Find where the given text appears and provide that cell's center as (x, y) coordinate. 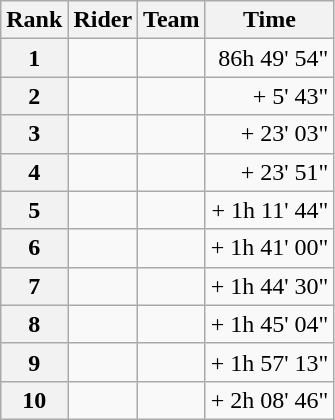
+ 1h 11' 44" (270, 210)
6 (34, 248)
+ 2h 08' 46" (270, 400)
+ 1h 41' 00" (270, 248)
1 (34, 58)
+ 5' 43" (270, 96)
4 (34, 172)
+ 1h 44' 30" (270, 286)
86h 49' 54" (270, 58)
+ 23' 03" (270, 134)
5 (34, 210)
+ 1h 45' 04" (270, 324)
2 (34, 96)
+ 1h 57' 13" (270, 362)
Time (270, 20)
10 (34, 400)
3 (34, 134)
+ 23' 51" (270, 172)
7 (34, 286)
Rank (34, 20)
Rider (103, 20)
Team (172, 20)
8 (34, 324)
9 (34, 362)
